Capture the cell that displays the provided text and extract its [x, y] central coordinate. 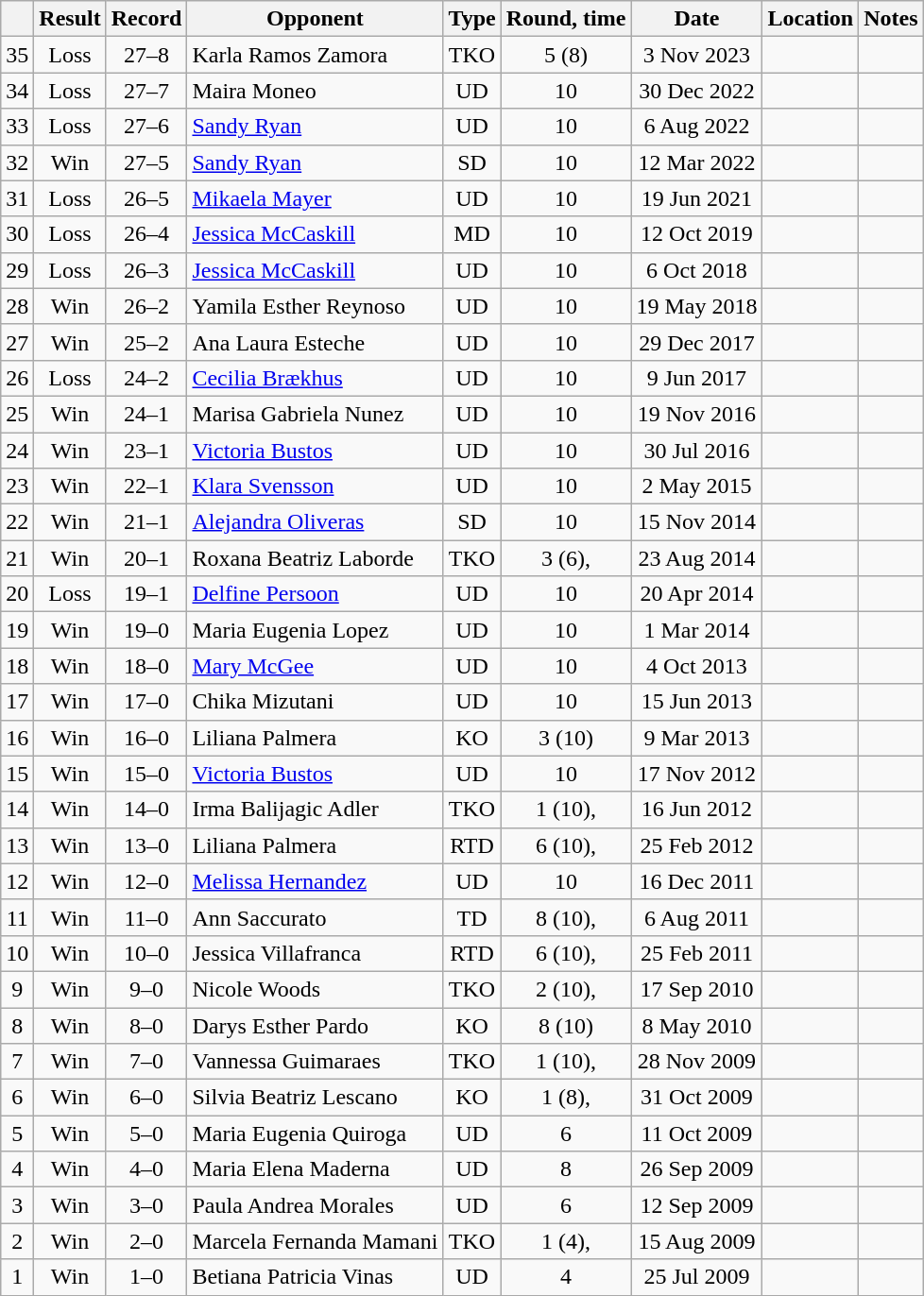
Silvia Beatriz Lescano [316, 1098]
Maria Eugenia Lopez [316, 630]
20 Apr 2014 [697, 594]
5 [17, 1134]
17 Nov 2012 [697, 774]
Alejandra Oliveras [316, 522]
9 Mar 2013 [697, 738]
3 (6), [566, 558]
15 Aug 2009 [697, 1241]
24–1 [146, 414]
21 [17, 558]
12 Mar 2022 [697, 162]
Melissa Hernandez [316, 881]
Jessica Villafranca [316, 953]
Nicole Woods [316, 989]
Irma Balijagic Adler [316, 810]
18 [17, 666]
30 [17, 234]
Opponent [316, 19]
27–5 [146, 162]
30 Dec 2022 [697, 91]
4 Oct 2013 [697, 666]
19 Nov 2016 [697, 414]
8–0 [146, 1025]
5–0 [146, 1134]
Marcela Fernanda Mamani [316, 1241]
MD [472, 234]
20 [17, 594]
31 Oct 2009 [697, 1098]
Round, time [566, 19]
26–5 [146, 198]
16 Dec 2011 [697, 881]
Notes [891, 19]
11 Oct 2009 [697, 1134]
6–0 [146, 1098]
21–1 [146, 522]
33 [17, 127]
Darys Esther Pardo [316, 1025]
26–3 [146, 270]
24–2 [146, 378]
Maira Moneo [316, 91]
8 May 2010 [697, 1025]
5 (8) [566, 55]
13–0 [146, 845]
1 (4), [566, 1241]
15 [17, 774]
Roxana Beatriz Laborde [316, 558]
35 [17, 55]
23 [17, 486]
1 Mar 2014 [697, 630]
26–2 [146, 306]
18–0 [146, 666]
25 Feb 2012 [697, 845]
17–0 [146, 702]
23 Aug 2014 [697, 558]
10–0 [146, 953]
Karla Ramos Zamora [316, 55]
22–1 [146, 486]
12–0 [146, 881]
14 [17, 810]
20–1 [146, 558]
19 May 2018 [697, 306]
11–0 [146, 917]
Chika Mizutani [316, 702]
6 Aug 2022 [697, 127]
Cecilia Brækhus [316, 378]
Ann Saccurato [316, 917]
27 [17, 342]
Record [146, 19]
19 [17, 630]
17 Sep 2010 [697, 989]
25 [17, 414]
8 (10) [566, 1025]
29 Dec 2017 [697, 342]
2–0 [146, 1241]
1 [17, 1277]
Yamila Esther Reynoso [316, 306]
6 Oct 2018 [697, 270]
16–0 [146, 738]
Delfine Persoon [316, 594]
29 [17, 270]
16 Jun 2012 [697, 810]
27–8 [146, 55]
24 [17, 451]
Type [472, 19]
1–0 [146, 1277]
2 [17, 1241]
13 [17, 845]
6 Aug 2011 [697, 917]
25 Feb 2011 [697, 953]
Paula Andrea Morales [316, 1205]
Klara Svensson [316, 486]
28 [17, 306]
27–6 [146, 127]
30 Jul 2016 [697, 451]
19–0 [146, 630]
34 [17, 91]
23–1 [146, 451]
9 Jun 2017 [697, 378]
Location [811, 19]
Mary McGee [316, 666]
11 [17, 917]
3 Nov 2023 [697, 55]
12 Oct 2019 [697, 234]
27–7 [146, 91]
25 Jul 2009 [697, 1277]
3–0 [146, 1205]
12 [17, 881]
17 [17, 702]
15 Nov 2014 [697, 522]
9–0 [146, 989]
19–1 [146, 594]
2 (10), [566, 989]
Maria Eugenia Quiroga [316, 1134]
Vannessa Guimaraes [316, 1062]
Mikaela Mayer [316, 198]
8 (10), [566, 917]
22 [17, 522]
Ana Laura Esteche [316, 342]
16 [17, 738]
Date [697, 19]
19 Jun 2021 [697, 198]
25–2 [146, 342]
1 (8), [566, 1098]
28 Nov 2009 [697, 1062]
7–0 [146, 1062]
Result [70, 19]
9 [17, 989]
2 May 2015 [697, 486]
31 [17, 198]
Betiana Patricia Vinas [316, 1277]
Marisa Gabriela Nunez [316, 414]
Maria Elena Maderna [316, 1169]
15–0 [146, 774]
14–0 [146, 810]
26 [17, 378]
26–4 [146, 234]
15 Jun 2013 [697, 702]
32 [17, 162]
3 (10) [566, 738]
TD [472, 917]
12 Sep 2009 [697, 1205]
7 [17, 1062]
3 [17, 1205]
4–0 [146, 1169]
26 Sep 2009 [697, 1169]
